Output the (x, y) coordinate of the center of the cell containing the given text.  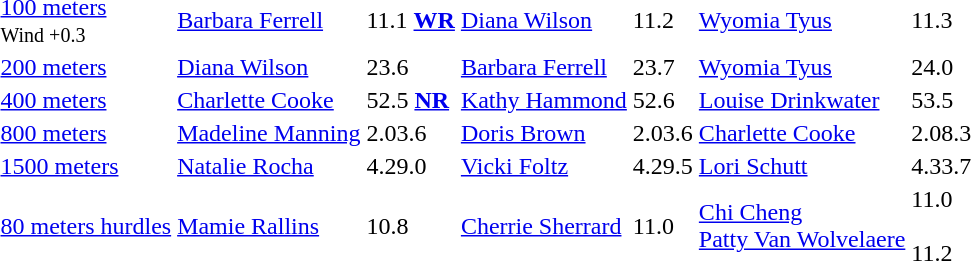
Kathy Hammond (544, 100)
23.6 (410, 67)
Lori Schutt (802, 166)
Doris Brown (544, 133)
4.29.5 (662, 166)
Barbara Ferrell (544, 67)
4.29.0 (410, 166)
Madeline Manning (269, 133)
Vicki Foltz (544, 166)
Natalie Rocha (269, 166)
Louise Drinkwater (802, 100)
23.7 (662, 67)
52.6 (662, 100)
52.5 NR (410, 100)
Wyomia Tyus (802, 67)
Diana Wilson (269, 67)
